For the text-containing cell, return its midpoint in (X, Y) coordinate format. 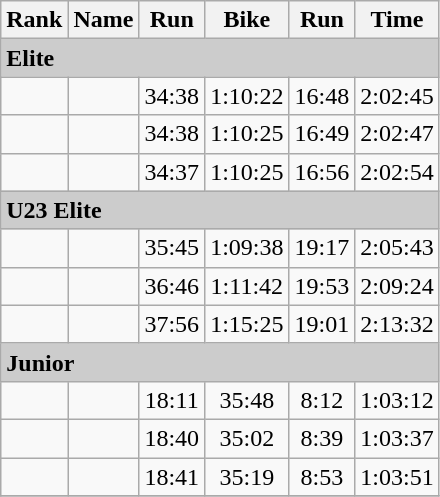
Time (397, 20)
19:01 (322, 324)
2:02:54 (397, 172)
Junior (220, 362)
35:48 (247, 400)
1:03:37 (397, 438)
19:17 (322, 248)
Bike (247, 20)
37:56 (172, 324)
8:53 (322, 477)
Elite (220, 58)
1:11:42 (247, 286)
1:09:38 (247, 248)
2:13:32 (397, 324)
18:11 (172, 400)
35:45 (172, 248)
8:39 (322, 438)
8:12 (322, 400)
35:02 (247, 438)
16:48 (322, 96)
1:03:12 (397, 400)
Name (104, 20)
36:46 (172, 286)
16:56 (322, 172)
19:53 (322, 286)
2:02:45 (397, 96)
18:41 (172, 477)
1:15:25 (247, 324)
Rank (34, 20)
2:05:43 (397, 248)
35:19 (247, 477)
16:49 (322, 134)
34:37 (172, 172)
1:03:51 (397, 477)
1:10:22 (247, 96)
2:09:24 (397, 286)
2:02:47 (397, 134)
18:40 (172, 438)
U23 Elite (220, 210)
